Provide the (x, y) coordinate of the cell's center where the given text is located.  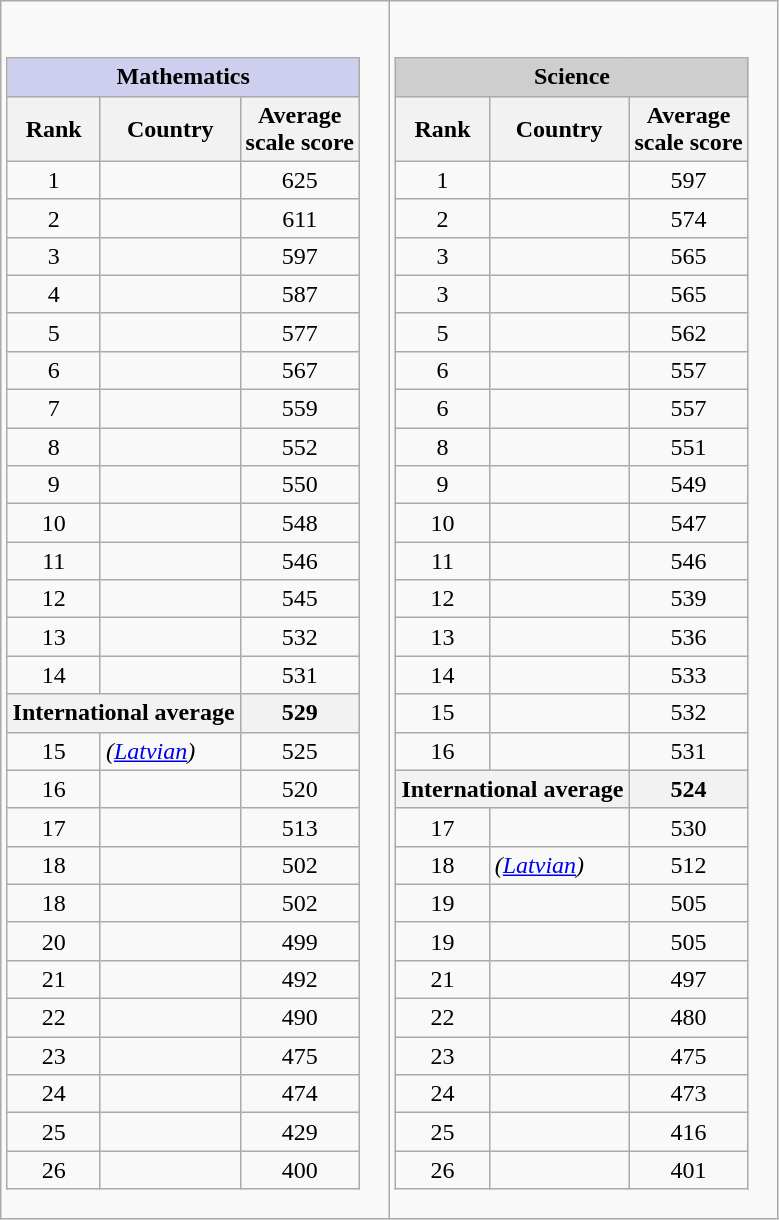
499 (300, 941)
400 (300, 1170)
574 (688, 218)
530 (688, 827)
401 (688, 1170)
587 (300, 294)
4 (54, 294)
533 (688, 675)
429 (300, 1132)
524 (688, 789)
549 (688, 485)
551 (688, 447)
548 (300, 523)
559 (300, 409)
547 (688, 523)
562 (688, 332)
529 (300, 713)
567 (300, 370)
497 (688, 979)
492 (300, 979)
513 (300, 827)
Mathematics (183, 77)
577 (300, 332)
512 (688, 865)
552 (300, 447)
520 (300, 789)
545 (300, 599)
20 (54, 941)
490 (300, 1018)
Science (572, 77)
416 (688, 1132)
480 (688, 1018)
550 (300, 485)
473 (688, 1094)
525 (300, 751)
539 (688, 599)
611 (300, 218)
7 (54, 409)
536 (688, 637)
474 (300, 1094)
625 (300, 180)
